Find where the given text appears and provide that cell's center as [x, y] coordinate. 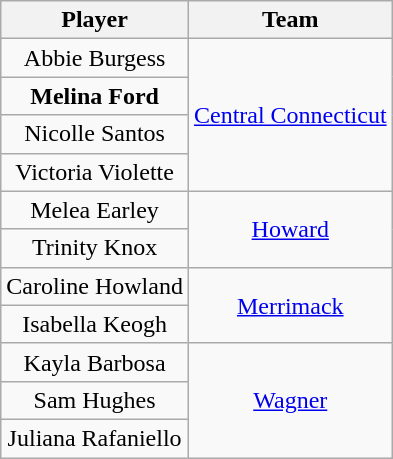
Central Connecticut [290, 115]
Caroline Howland [95, 286]
Player [95, 20]
Howard [290, 229]
Wagner [290, 400]
Team [290, 20]
Juliana Rafaniello [95, 438]
Abbie Burgess [95, 58]
Trinity Knox [95, 248]
Sam Hughes [95, 400]
Isabella Keogh [95, 324]
Kayla Barbosa [95, 362]
Merrimack [290, 305]
Melina Ford [95, 96]
Victoria Violette [95, 172]
Melea Earley [95, 210]
Nicolle Santos [95, 134]
